For the text-containing cell, return its midpoint in [X, Y] coordinate format. 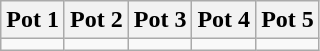
Pot 2 [96, 20]
Pot 3 [160, 20]
Pot 4 [224, 20]
Pot 1 [33, 20]
Pot 5 [288, 20]
